Return [X, Y] of the center of cell containing provided text 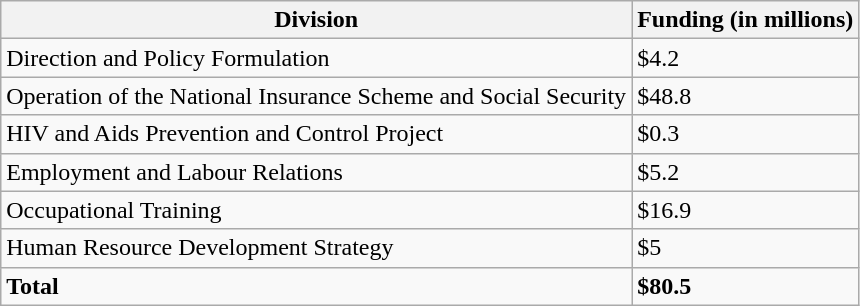
Operation of the National Insurance Scheme and Social Security [316, 96]
Human Resource Development Strategy [316, 248]
HIV and Aids Prevention and Control Project [316, 134]
Total [316, 286]
Funding (in millions) [746, 20]
$48.8 [746, 96]
$5.2 [746, 172]
Occupational Training [316, 210]
$0.3 [746, 134]
Direction and Policy Formulation [316, 58]
$16.9 [746, 210]
$80.5 [746, 286]
$4.2 [746, 58]
$5 [746, 248]
Division [316, 20]
Employment and Labour Relations [316, 172]
